Locate the cell with the specified text and output its (X, Y) center coordinate. 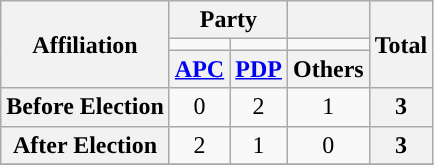
Others (328, 69)
APC (199, 69)
After Election (86, 145)
Affiliation (86, 44)
Party (228, 20)
PDP (259, 69)
Before Election (86, 107)
Total (401, 44)
